Return (x, y) of the center of cell containing provided text 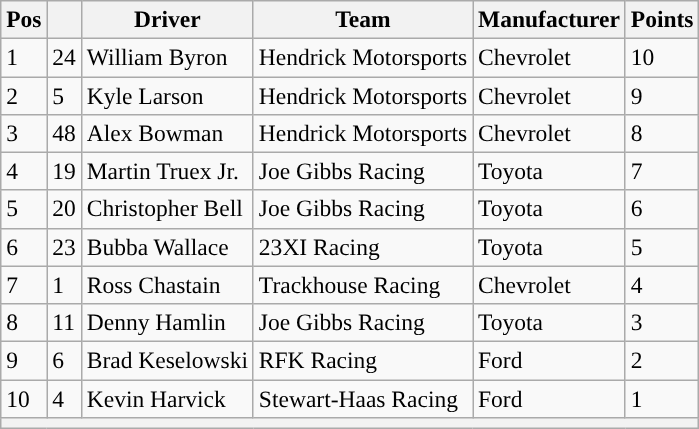
Denny Hamlin (167, 322)
Pos (24, 19)
Alex Bowman (167, 133)
Trackhouse Racing (362, 285)
William Byron (167, 57)
20 (64, 209)
Driver (167, 19)
23 (64, 247)
Brad Keselowski (167, 360)
Kyle Larson (167, 95)
Kevin Harvick (167, 398)
Bubba Wallace (167, 247)
Points (662, 19)
Stewart-Haas Racing (362, 398)
RFK Racing (362, 360)
Team (362, 19)
19 (64, 171)
48 (64, 133)
Manufacturer (550, 19)
Christopher Bell (167, 209)
24 (64, 57)
Ross Chastain (167, 285)
Martin Truex Jr. (167, 171)
23XI Racing (362, 247)
11 (64, 322)
